Output the [x, y] coordinate of the center of the cell containing the given text.  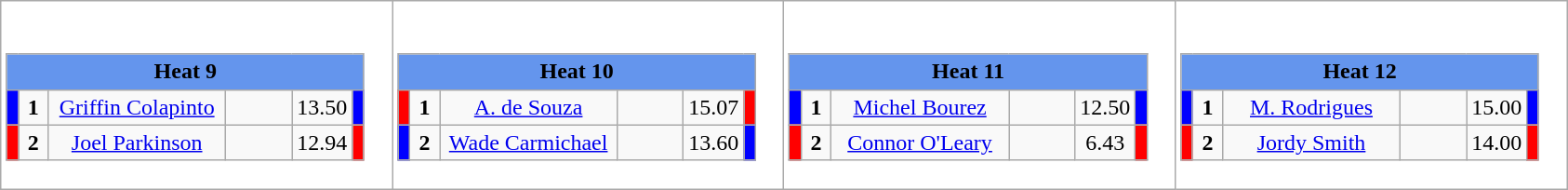
Heat 10 [577, 72]
13.60 [714, 142]
Connor O'Leary [921, 142]
14.00 [1497, 142]
A. de Souza [528, 107]
Michel Bourez [921, 107]
Heat 11 [968, 72]
12.94 [322, 142]
Griffin Colapinto [138, 107]
Joel Parkinson [138, 142]
Heat 9 [185, 72]
6.43 [1105, 142]
15.00 [1497, 107]
12.50 [1105, 107]
M. Rodrigues [1311, 107]
Jordy Smith [1311, 142]
15.07 [714, 107]
Wade Carmichael [528, 142]
Heat 12 [1360, 72]
13.50 [322, 107]
Heat 10 1 A. de Souza 15.07 2 Wade Carmichael 13.60 [588, 95]
Heat 9 1 Griffin Colapinto 13.50 2 Joel Parkinson 12.94 [197, 95]
Heat 11 1 Michel Bourez 12.50 2 Connor O'Leary 6.43 [980, 95]
Heat 12 1 M. Rodrigues 15.00 2 Jordy Smith 14.00 [1371, 95]
